For the text-containing cell, return its midpoint in (X, Y) coordinate format. 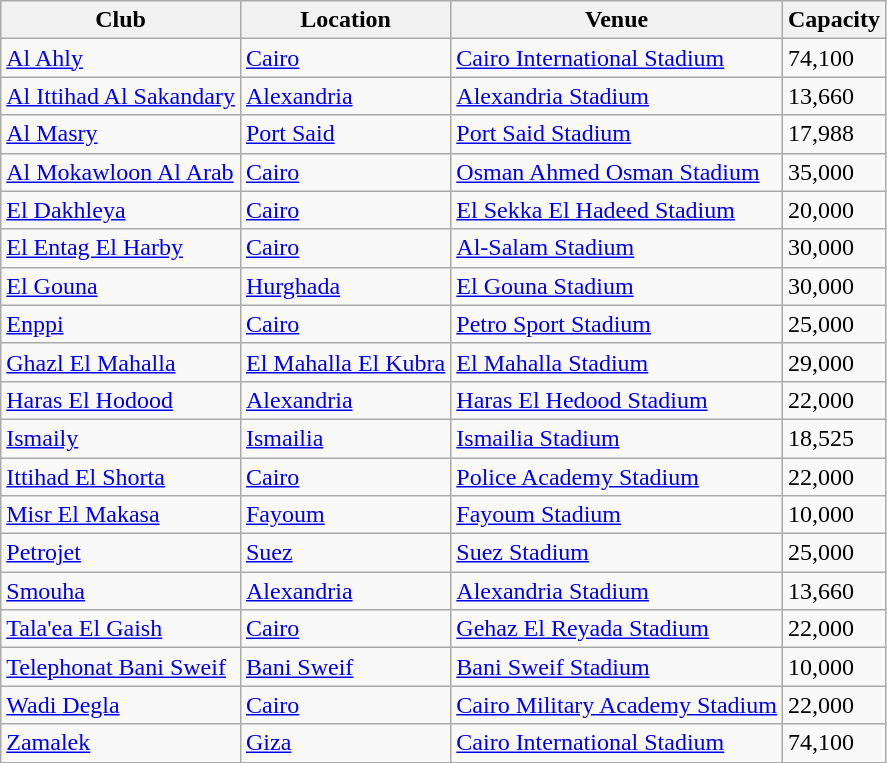
El Sekka El Hadeed Stadium (617, 210)
Suez (345, 553)
Capacity (834, 20)
Misr El Makasa (121, 515)
Telephonat Bani Sweif (121, 667)
Tala'ea El Gaish (121, 629)
Bani Sweif Stadium (617, 667)
35,000 (834, 172)
Haras El Hodood (121, 400)
El Entag El Harby (121, 248)
Zamalek (121, 743)
Port Said (345, 134)
Venue (617, 20)
El Gouna (121, 286)
Al Ittihad Al Sakandary (121, 96)
Wadi Degla (121, 705)
20,000 (834, 210)
Enppi (121, 324)
El Dakhleya (121, 210)
Al-Salam Stadium (617, 248)
Smouha (121, 591)
Port Said Stadium (617, 134)
Cairo Military Academy Stadium (617, 705)
Haras El Hedood Stadium (617, 400)
Club (121, 20)
Fayoum (345, 515)
18,525 (834, 438)
Petro Sport Stadium (617, 324)
Police Academy Stadium (617, 477)
Giza (345, 743)
Ismailia (345, 438)
Osman Ahmed Osman Stadium (617, 172)
Al Mokawloon Al Arab (121, 172)
Ittihad El Shorta (121, 477)
Ghazl El Mahalla (121, 362)
Hurghada (345, 286)
17,988 (834, 134)
29,000 (834, 362)
Suez Stadium (617, 553)
Al Ahly (121, 58)
Bani Sweif (345, 667)
Ismaily (121, 438)
Fayoum Stadium (617, 515)
Gehaz El Reyada Stadium (617, 629)
El Gouna Stadium (617, 286)
Ismailia Stadium (617, 438)
El Mahalla Stadium (617, 362)
Al Masry (121, 134)
Location (345, 20)
Petrojet (121, 553)
El Mahalla El Kubra (345, 362)
